Provide the [X, Y] coordinate of the cell's center where the given text is located.  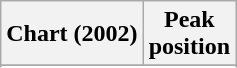
Chart (2002) [72, 34]
Peakposition [189, 34]
